From the cell containing the given text, extract its center point as (x, y) coordinate. 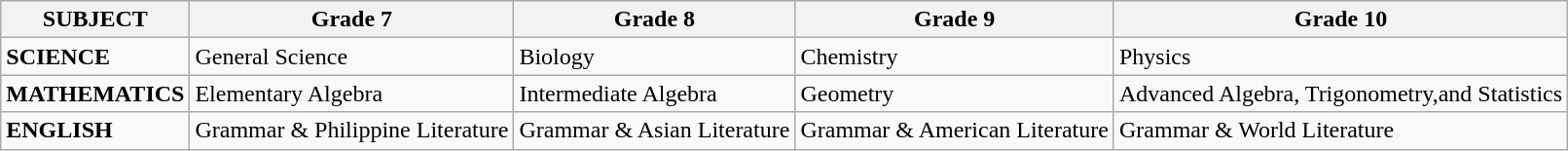
Intermediate Algebra (654, 94)
Grammar & World Literature (1340, 131)
ENGLISH (95, 131)
Grade 7 (352, 19)
Grammar & Philippine Literature (352, 131)
Advanced Algebra, Trigonometry,and Statistics (1340, 94)
Grade 8 (654, 19)
Grade 10 (1340, 19)
Chemistry (955, 57)
Physics (1340, 57)
Geometry (955, 94)
SCIENCE (95, 57)
Biology (654, 57)
MATHEMATICS (95, 94)
SUBJECT (95, 19)
Grammar & American Literature (955, 131)
Grammar & Asian Literature (654, 131)
General Science (352, 57)
Grade 9 (955, 19)
Elementary Algebra (352, 94)
